Output the (x, y) coordinate of the center of the cell containing the given text.  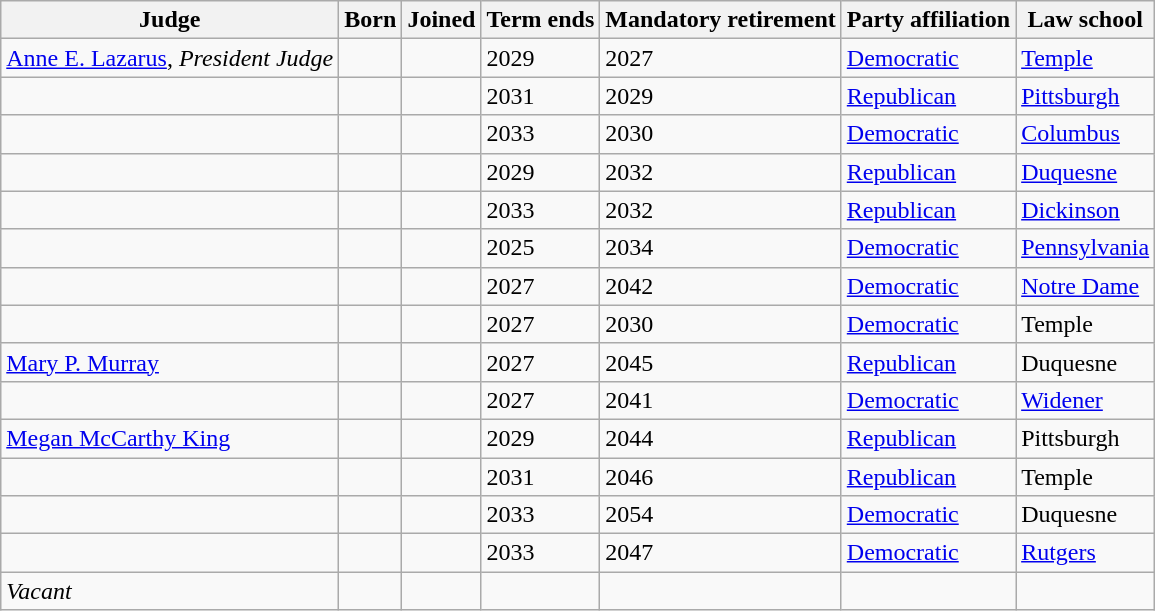
Mandatory retirement (720, 20)
2034 (720, 248)
Pennsylvania (1086, 248)
Born (370, 20)
Megan McCarthy King (170, 438)
Dickinson (1086, 210)
2041 (720, 400)
2046 (720, 477)
Vacant (170, 591)
Joined (442, 20)
Anne E. Lazarus, President Judge (170, 58)
Judge (170, 20)
Party affiliation (928, 20)
2025 (540, 248)
2045 (720, 362)
2054 (720, 515)
2047 (720, 553)
2042 (720, 286)
Term ends (540, 20)
Widener (1086, 400)
Rutgers (1086, 553)
Notre Dame (1086, 286)
2044 (720, 438)
Columbus (1086, 134)
Mary P. Murray (170, 362)
Law school (1086, 20)
